Capture the cell that displays the provided text and extract its (X, Y) central coordinate. 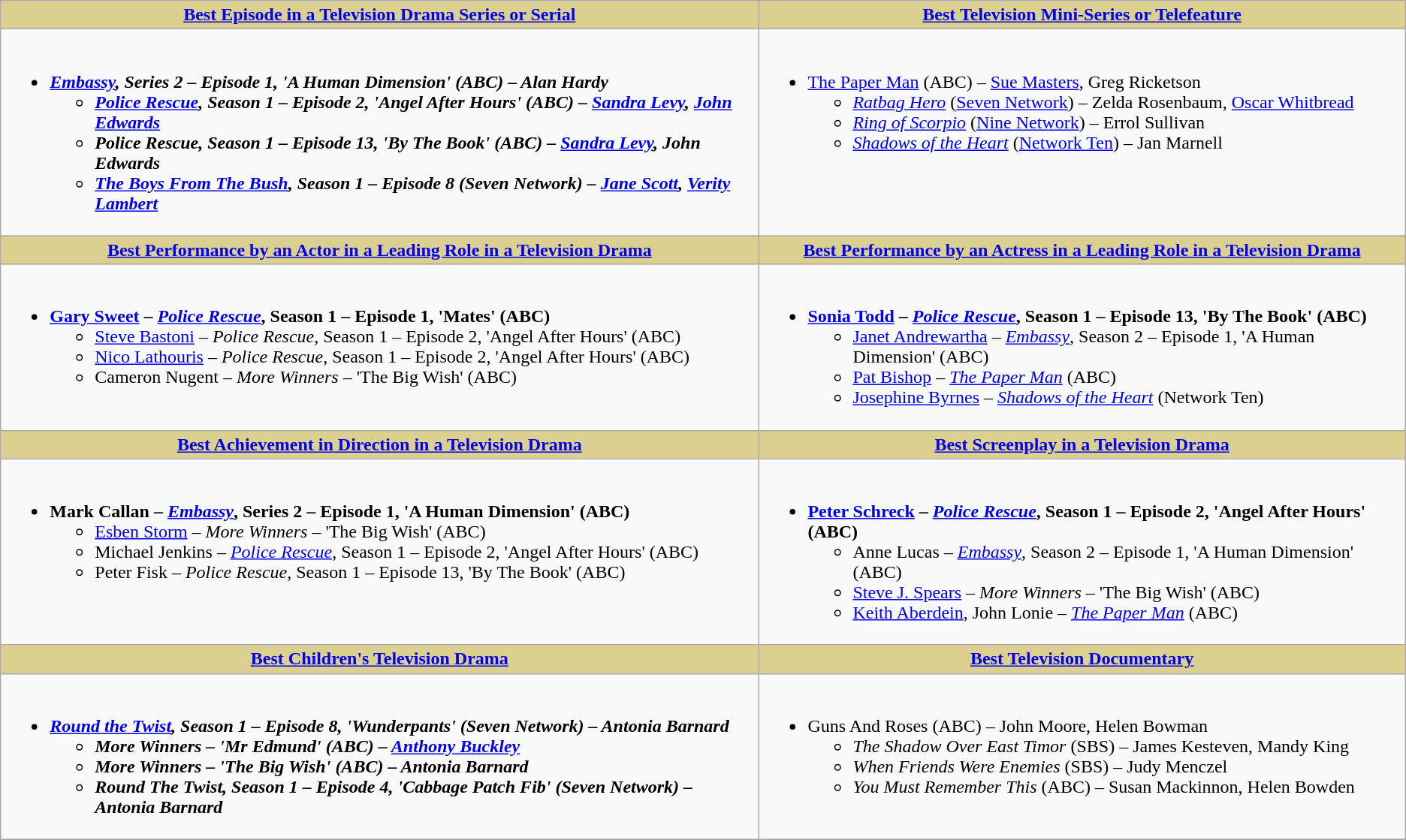
Best Performance by an Actor in a Leading Role in a Television Drama (380, 250)
Best Children's Television Drama (380, 659)
Best Television Mini-Series or Telefeature (1082, 15)
Best Achievement in Direction in a Television Drama (380, 444)
Best Screenplay in a Television Drama (1082, 444)
Best Episode in a Television Drama Series or Serial (380, 15)
Best Television Documentary (1082, 659)
Best Performance by an Actress in a Leading Role in a Television Drama (1082, 250)
